Output the [X, Y] coordinate of the center of the cell containing the given text.  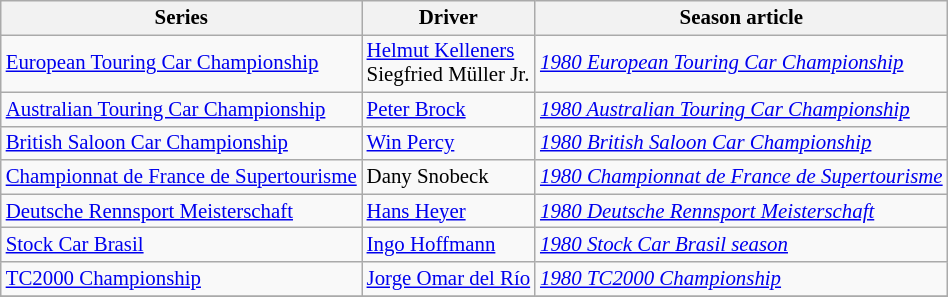
1980 British Saloon Car Championship [741, 143]
1980 TC2000 Championship [741, 279]
Championnat de France de Supertourisme [182, 177]
Jorge Omar del Río [448, 279]
Helmut Kelleners Siegfried Müller Jr. [448, 63]
European Touring Car Championship [182, 63]
Australian Touring Car Championship [182, 109]
Win Percy [448, 143]
Peter Brock [448, 109]
TC2000 Championship [182, 279]
1980 Championnat de France de Supertourisme [741, 177]
1980 Australian Touring Car Championship [741, 109]
Hans Heyer [448, 211]
1980 Stock Car Brasil season [741, 245]
Dany Snobeck [448, 177]
Driver [448, 18]
Stock Car Brasil [182, 245]
1980 Deutsche Rennsport Meisterschaft [741, 211]
British Saloon Car Championship [182, 143]
Season article [741, 18]
Deutsche Rennsport Meisterschaft [182, 211]
Ingo Hoffmann [448, 245]
1980 European Touring Car Championship [741, 63]
Series [182, 18]
